Detect which cell encompasses the target text, then output its [X, Y] center coordinate. 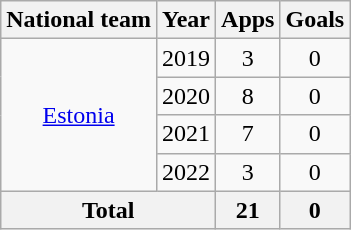
National team [79, 20]
2020 [186, 96]
Year [186, 20]
Goals [315, 20]
Total [108, 210]
8 [248, 96]
2021 [186, 134]
Estonia [79, 115]
Apps [248, 20]
2019 [186, 58]
2022 [186, 172]
7 [248, 134]
21 [248, 210]
